Return (x, y) of the center of cell containing provided text 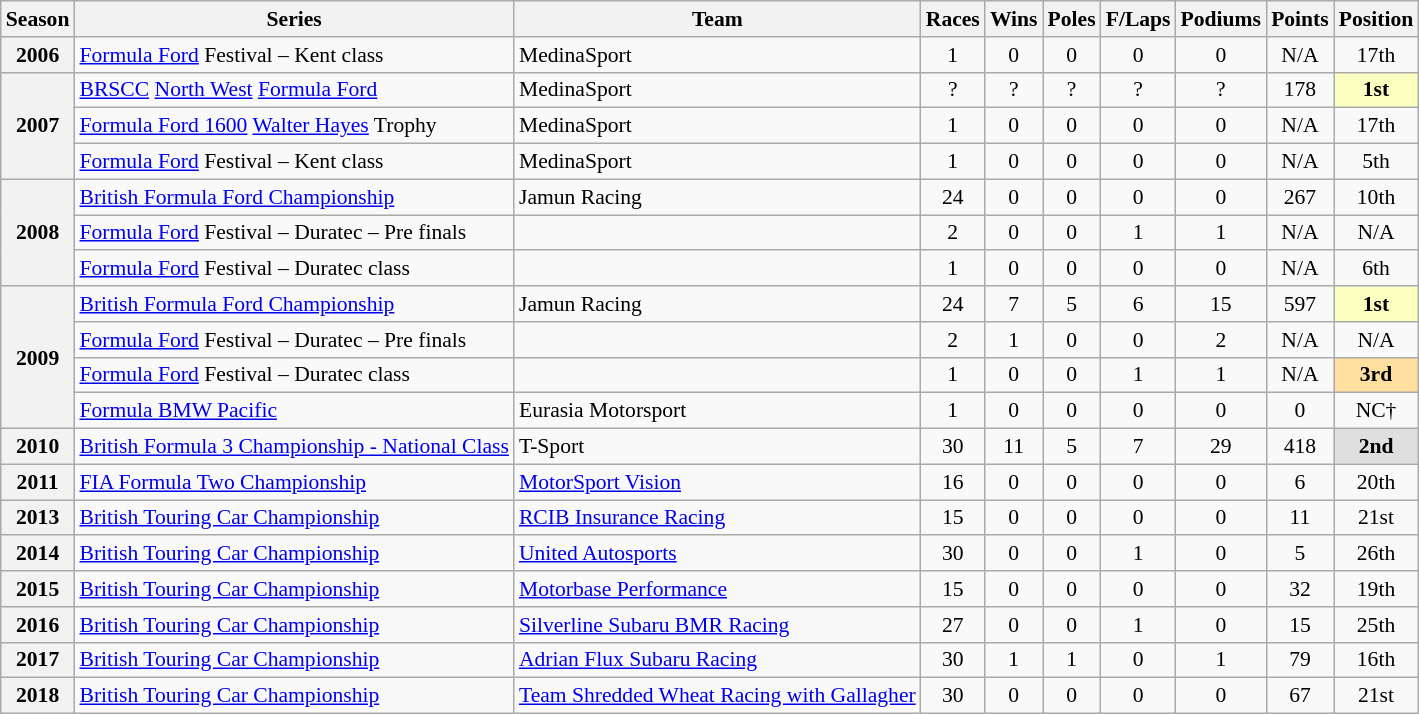
Silverline Subaru BMR Racing (718, 625)
FIA Formula Two Championship (294, 482)
RCIB Insurance Racing (718, 518)
2006 (38, 55)
2016 (38, 625)
Series (294, 19)
2015 (38, 589)
Season (38, 19)
Formula Ford 1600 Walter Hayes Trophy (294, 126)
Eurasia Motorsport (718, 411)
26th (1376, 554)
2011 (38, 482)
10th (1376, 197)
Points (1300, 19)
178 (1300, 90)
United Autosports (718, 554)
Races (953, 19)
29 (1222, 447)
3rd (1376, 375)
2014 (38, 554)
32 (1300, 589)
Formula BMW Pacific (294, 411)
Poles (1072, 19)
Team (718, 19)
79 (1300, 660)
597 (1300, 304)
2017 (38, 660)
6th (1376, 269)
Motorbase Performance (718, 589)
Position (1376, 19)
25th (1376, 625)
20th (1376, 482)
British Formula 3 Championship - National Class (294, 447)
2013 (38, 518)
2008 (38, 232)
2nd (1376, 447)
MotorSport Vision (718, 482)
Adrian Flux Subaru Racing (718, 660)
2010 (38, 447)
2018 (38, 696)
16th (1376, 660)
Podiums (1222, 19)
2009 (38, 357)
418 (1300, 447)
NC† (1376, 411)
Team Shredded Wheat Racing with Gallagher (718, 696)
67 (1300, 696)
19th (1376, 589)
5th (1376, 162)
F/Laps (1138, 19)
BRSCC North West Formula Ford (294, 90)
2007 (38, 126)
Wins (1014, 19)
27 (953, 625)
16 (953, 482)
267 (1300, 197)
T-Sport (718, 447)
